Provide the [x, y] coordinate of the cell's center where the given text is located.  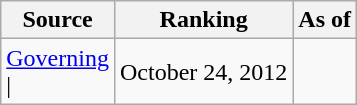
October 24, 2012 [203, 72]
Source [58, 20]
Governing| [58, 72]
As of [325, 20]
Ranking [203, 20]
